Locate the cell with the specified text and output its (x, y) center coordinate. 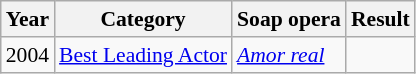
2004 (28, 55)
Category (143, 19)
Year (28, 19)
Amor real (289, 55)
Result (380, 19)
Best Leading Actor (143, 55)
Soap opera (289, 19)
